Detect which cell encompasses the target text, then output its [x, y] center coordinate. 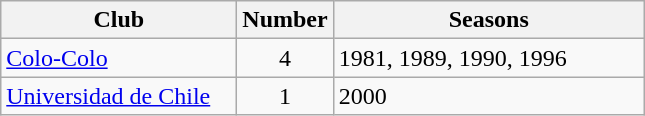
1 [285, 96]
Seasons [488, 20]
Universidad de Chile [119, 96]
Colo-Colo [119, 58]
4 [285, 58]
Number [285, 20]
1981, 1989, 1990, 1996 [488, 58]
Club [119, 20]
2000 [488, 96]
